Return the (X, Y) coordinate for the center point of the cell that contains the specified text.  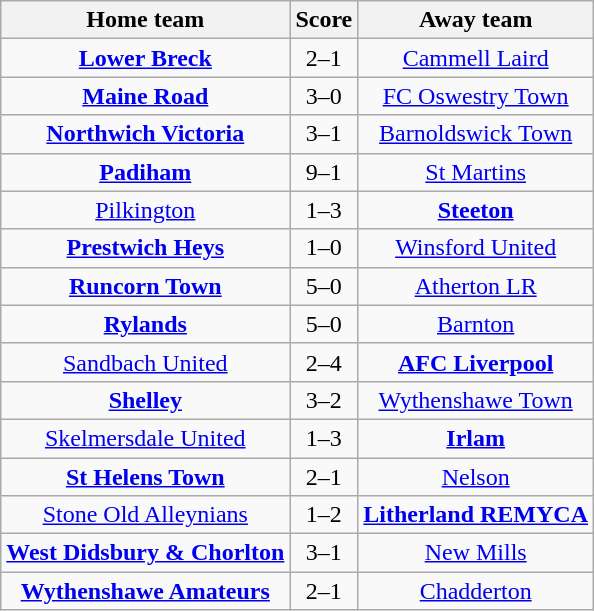
West Didsbury & Chorlton (146, 553)
Wythenshawe Amateurs (146, 591)
Stone Old Alleynians (146, 515)
2–4 (324, 362)
Score (324, 20)
Barnton (476, 324)
Irlam (476, 438)
Sandbach United (146, 362)
Skelmersdale United (146, 438)
1–2 (324, 515)
AFC Liverpool (476, 362)
3–2 (324, 400)
Atherton LR (476, 286)
Lower Breck (146, 58)
Shelley (146, 400)
Cammell Laird (476, 58)
St Helens Town (146, 477)
3–0 (324, 96)
Padiham (146, 172)
FC Oswestry Town (476, 96)
Prestwich Heys (146, 248)
Nelson (476, 477)
Steeton (476, 210)
Runcorn Town (146, 286)
St Martins (476, 172)
Winsford United (476, 248)
Litherland REMYCA (476, 515)
Home team (146, 20)
Away team (476, 20)
Rylands (146, 324)
New Mills (476, 553)
Wythenshawe Town (476, 400)
9–1 (324, 172)
Barnoldswick Town (476, 134)
1–0 (324, 248)
Pilkington (146, 210)
Northwich Victoria (146, 134)
Maine Road (146, 96)
Chadderton (476, 591)
